For the text-containing cell, return its midpoint in [x, y] coordinate format. 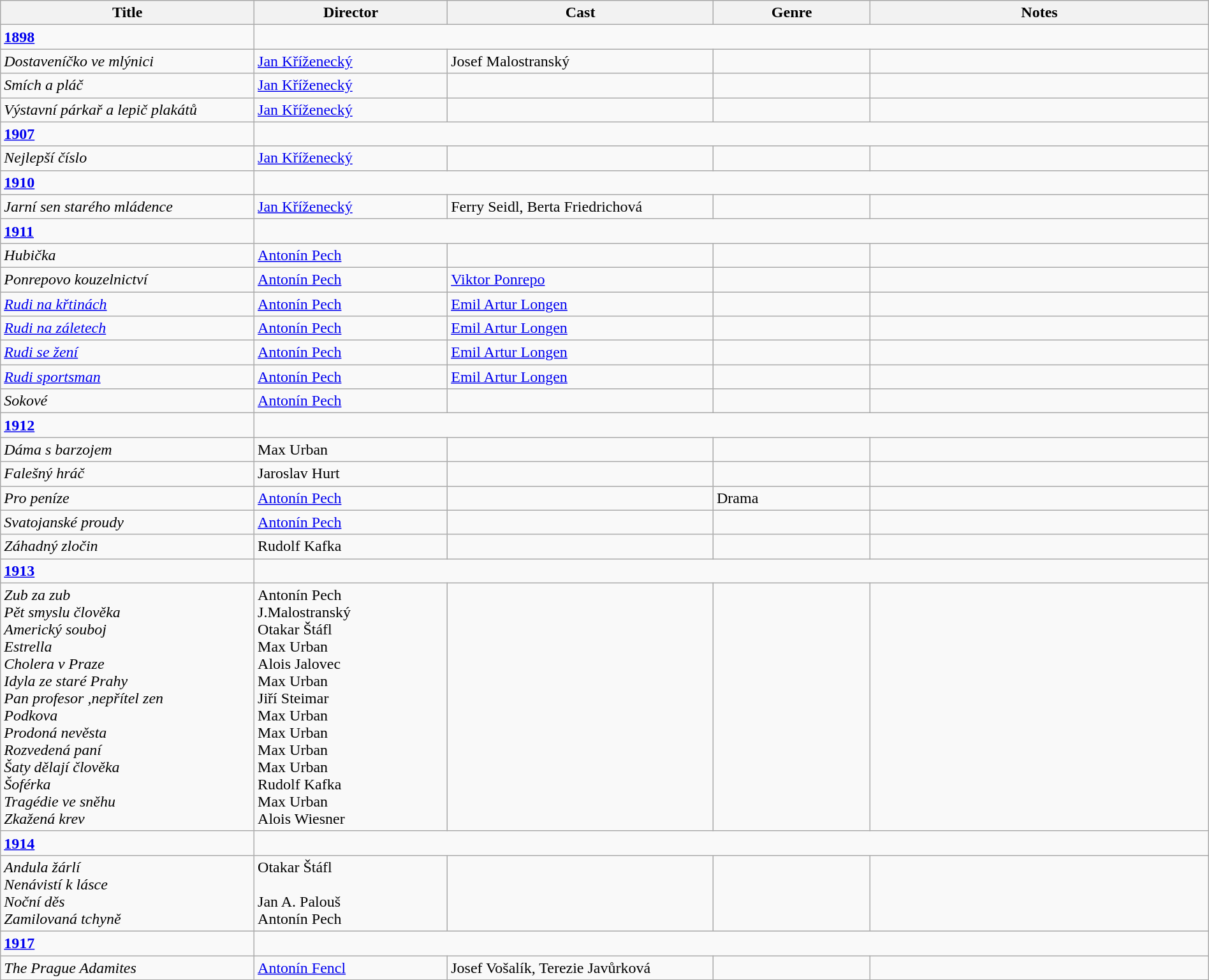
Title [128, 13]
Hubička [128, 255]
Josef Malostranský [580, 61]
Smích a pláč [128, 85]
Rudi se žení [128, 353]
Svatojanské proudy [128, 522]
Genre [791, 13]
1914 [128, 843]
Pro peníze [128, 498]
Rudolf Kafka [351, 546]
Výstavní párkař a lepič plakátů [128, 110]
The Prague Adamites [128, 967]
1907 [128, 134]
Dostaveníčko ve mlýnici [128, 61]
Viktor Ponrepo [580, 279]
Záhadný zločin [128, 546]
Ferry Seidl, Berta Friedrichová [580, 207]
Josef Vošalík, Terezie Javůrková [580, 967]
Dáma s barzojem [128, 450]
Rudi na křtinách [128, 304]
1910 [128, 182]
Max Urban [351, 450]
Ponrepovo kouzelnictví [128, 279]
1911 [128, 231]
Rudi sportsman [128, 377]
Sokové [128, 401]
1912 [128, 425]
1913 [128, 571]
Andula žárlíNenávistí k lásceNoční děsZamilovaná tchyně [128, 893]
Rudi na záletech [128, 328]
1898 [128, 37]
Falešný hráč [128, 474]
Antonín Fencl [351, 967]
1917 [128, 943]
Notes [1039, 13]
Drama [791, 498]
Otakar Štáfl Jan A. PaloušAntonín Pech [351, 893]
Jarní sen starého mládence [128, 207]
Jaroslav Hurt [351, 474]
Nejlepší číslo [128, 158]
Cast [580, 13]
Director [351, 13]
